Detect which cell encompasses the target text, then output its (x, y) center coordinate. 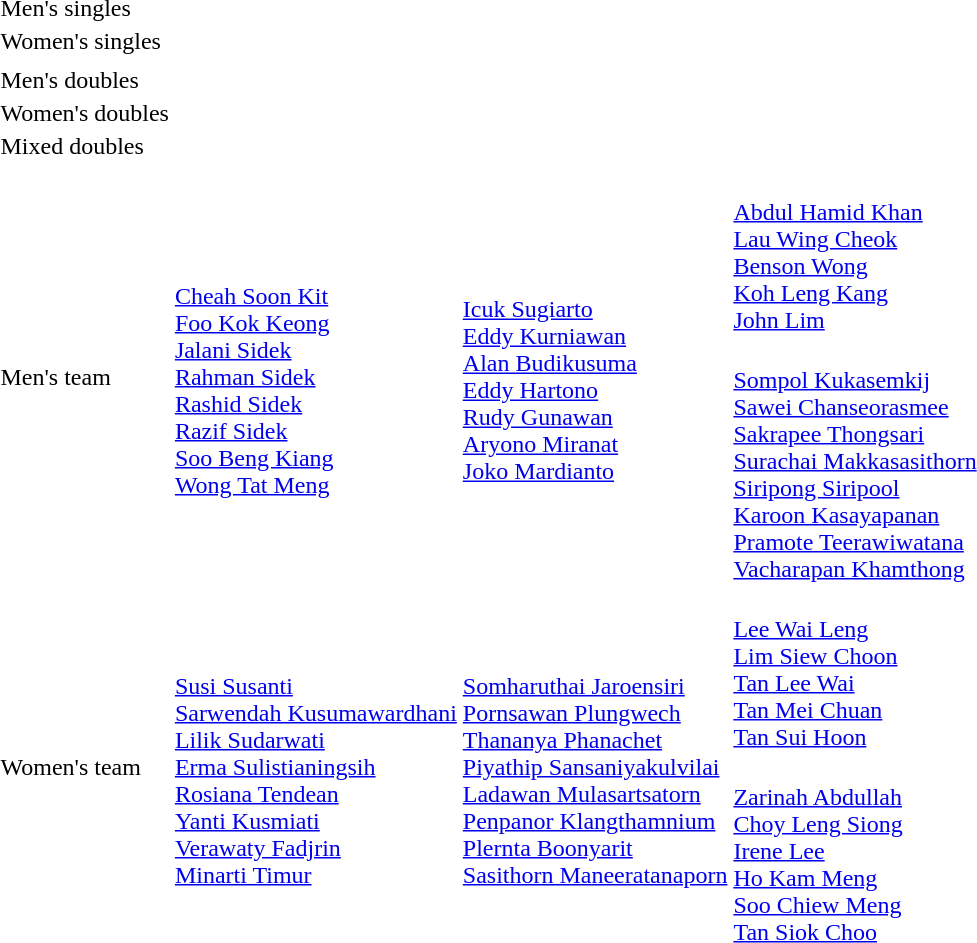
Icuk SugiartoEddy KurniawanAlan BudikusumaEddy HartonoRudy GunawanAryono MiranatJoko Mardianto (595, 377)
Cheah Soon KitFoo Kok KeongJalani SidekRahman SidekRashid SidekRazif SidekSoo Beng KiangWong Tat Meng (316, 377)
